Determine the [x, y] coordinate at the center of the cell enclosing the given text.  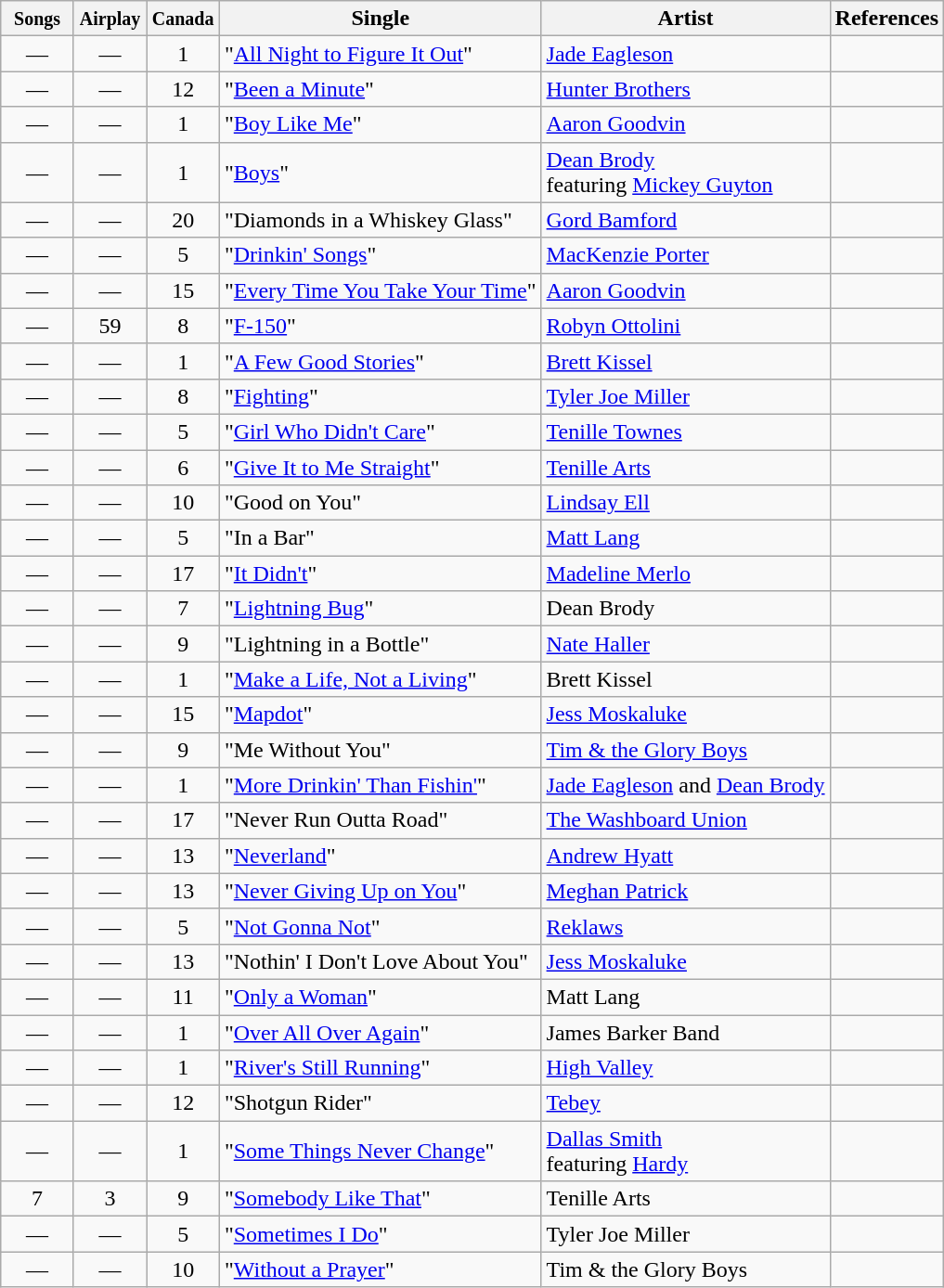
"Make a Life, Not a Living" [381, 679]
"Only a Woman" [381, 997]
"Been a Minute" [381, 89]
"Lightning in a Bottle" [381, 644]
High Valley [685, 1068]
"Fighting" [381, 396]
"Me Without You" [381, 750]
20 [184, 220]
"All Night to Figure It Out" [381, 54]
59 [110, 326]
"Boys" [381, 173]
Reklaws [685, 926]
"Never Run Outta Road" [381, 820]
Robyn Ottolini [685, 326]
Artist [685, 19]
Songs [37, 19]
"Mapdot" [381, 715]
Andrew Hyatt [685, 856]
"Never Giving Up on You" [381, 891]
"Give It to Me Straight" [381, 467]
Madeline Merlo [685, 573]
Tenille Townes [685, 431]
"Shotgun Rider" [381, 1103]
6 [184, 467]
Dean Brody [685, 609]
"Lightning Bug" [381, 609]
Dallas Smith featuring Hardy [685, 1151]
Nate Haller [685, 644]
"Nothin' I Don't Love About You" [381, 961]
"A Few Good Stories" [381, 361]
References [887, 19]
"Boy Like Me" [381, 124]
"Some Things Never Change" [381, 1151]
"F-150" [381, 326]
"Every Time You Take Your Time" [381, 290]
"Sometimes I Do" [381, 1234]
"Somebody Like That" [381, 1199]
Gord Bamford [685, 220]
Lindsay Ell [685, 503]
Jade Eagleson and Dean Brody [685, 785]
Airplay [110, 19]
"Over All Over Again" [381, 1033]
"In a Bar" [381, 538]
"More Drinkin' Than Fishin'" [381, 785]
11 [184, 997]
James Barker Band [685, 1033]
Hunter Brothers [685, 89]
3 [110, 1199]
"It Didn't" [381, 573]
Tebey [685, 1103]
"Drinkin' Songs" [381, 255]
The Washboard Union [685, 820]
"Neverland" [381, 856]
"Not Gonna Not" [381, 926]
MacKenzie Porter [685, 255]
Jade Eagleson [685, 54]
"Good on You" [381, 503]
"River's Still Running" [381, 1068]
Dean Brody featuring Mickey Guyton [685, 173]
"Without a Prayer" [381, 1269]
"Girl Who Didn't Care" [381, 431]
Canada [184, 19]
Meghan Patrick [685, 891]
Single [381, 19]
"Diamonds in a Whiskey Glass" [381, 220]
